Output the [X, Y] coordinate of the center of the cell containing the given text.  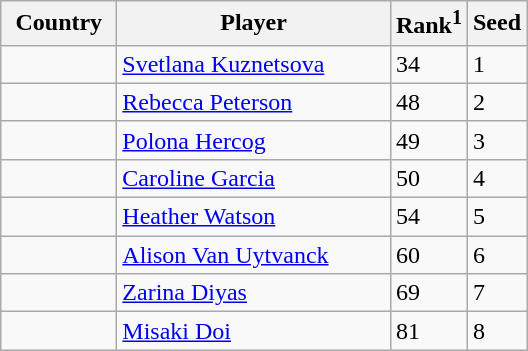
1 [496, 64]
6 [496, 255]
50 [428, 178]
Svetlana Kuznetsova [254, 64]
7 [496, 293]
Rebecca Peterson [254, 102]
4 [496, 178]
2 [496, 102]
Zarina Diyas [254, 293]
5 [496, 217]
Player [254, 24]
54 [428, 217]
49 [428, 140]
Seed [496, 24]
8 [496, 331]
69 [428, 293]
3 [496, 140]
Country [59, 24]
Heather Watson [254, 217]
Alison Van Uytvanck [254, 255]
Misaki Doi [254, 331]
81 [428, 331]
Caroline Garcia [254, 178]
Polona Hercog [254, 140]
60 [428, 255]
Rank1 [428, 24]
48 [428, 102]
34 [428, 64]
